Output the (x, y) coordinate of the center of the cell containing the given text.  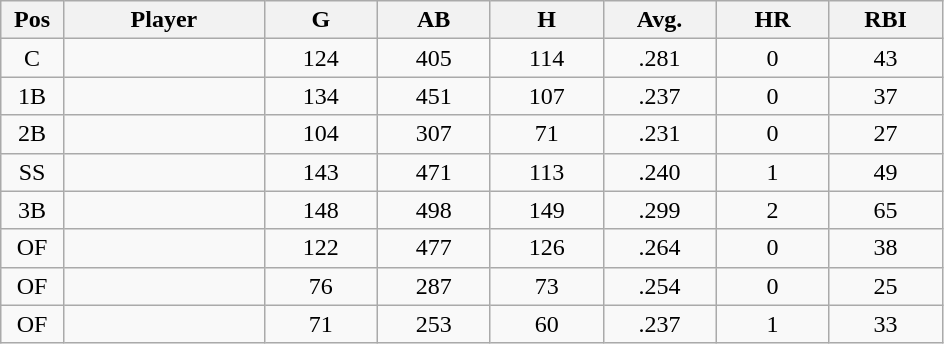
.254 (660, 286)
76 (320, 286)
G (320, 20)
3B (32, 210)
498 (434, 210)
.299 (660, 210)
477 (434, 248)
126 (546, 248)
RBI (886, 20)
471 (434, 172)
104 (320, 134)
124 (320, 58)
122 (320, 248)
.264 (660, 248)
113 (546, 172)
38 (886, 248)
148 (320, 210)
134 (320, 96)
HR (772, 20)
73 (546, 286)
.281 (660, 58)
405 (434, 58)
.231 (660, 134)
60 (546, 324)
SS (32, 172)
49 (886, 172)
.240 (660, 172)
2B (32, 134)
43 (886, 58)
451 (434, 96)
33 (886, 324)
C (32, 58)
253 (434, 324)
114 (546, 58)
37 (886, 96)
2 (772, 210)
1B (32, 96)
Player (164, 20)
307 (434, 134)
25 (886, 286)
143 (320, 172)
AB (434, 20)
107 (546, 96)
149 (546, 210)
Avg. (660, 20)
65 (886, 210)
27 (886, 134)
H (546, 20)
Pos (32, 20)
287 (434, 286)
